For the text-containing cell, return its midpoint in [X, Y] coordinate format. 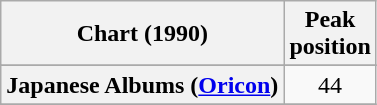
44 [330, 85]
Chart (1990) [142, 34]
Peakposition [330, 34]
Japanese Albums (Oricon) [142, 85]
